Search for the cell housing the specified text and yield its (x, y) center coordinate. 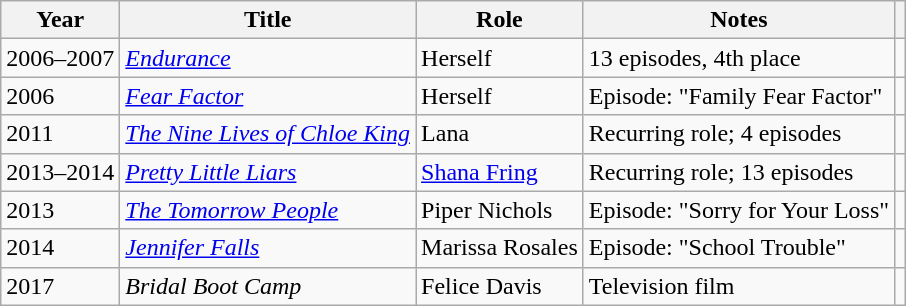
Recurring role; 13 episodes (738, 172)
2006–2007 (60, 58)
Television film (738, 286)
2013–2014 (60, 172)
The Tomorrow People (268, 210)
Bridal Boot Camp (268, 286)
Piper Nichols (500, 210)
The Nine Lives of Chloe King (268, 134)
13 episodes, 4th place (738, 58)
2013 (60, 210)
Year (60, 20)
Marissa Rosales (500, 248)
Recurring role; 4 episodes (738, 134)
2011 (60, 134)
Pretty Little Liars (268, 172)
Episode: "Family Fear Factor" (738, 96)
Role (500, 20)
Fear Factor (268, 96)
Shana Fring (500, 172)
Felice Davis (500, 286)
Lana (500, 134)
Episode: "Sorry for Your Loss" (738, 210)
2006 (60, 96)
Title (268, 20)
2014 (60, 248)
Endurance (268, 58)
Episode: "School Trouble" (738, 248)
Jennifer Falls (268, 248)
Notes (738, 20)
2017 (60, 286)
